Pinpoint the cell where the given text exists, returning its [X, Y] midpoint coordinate. 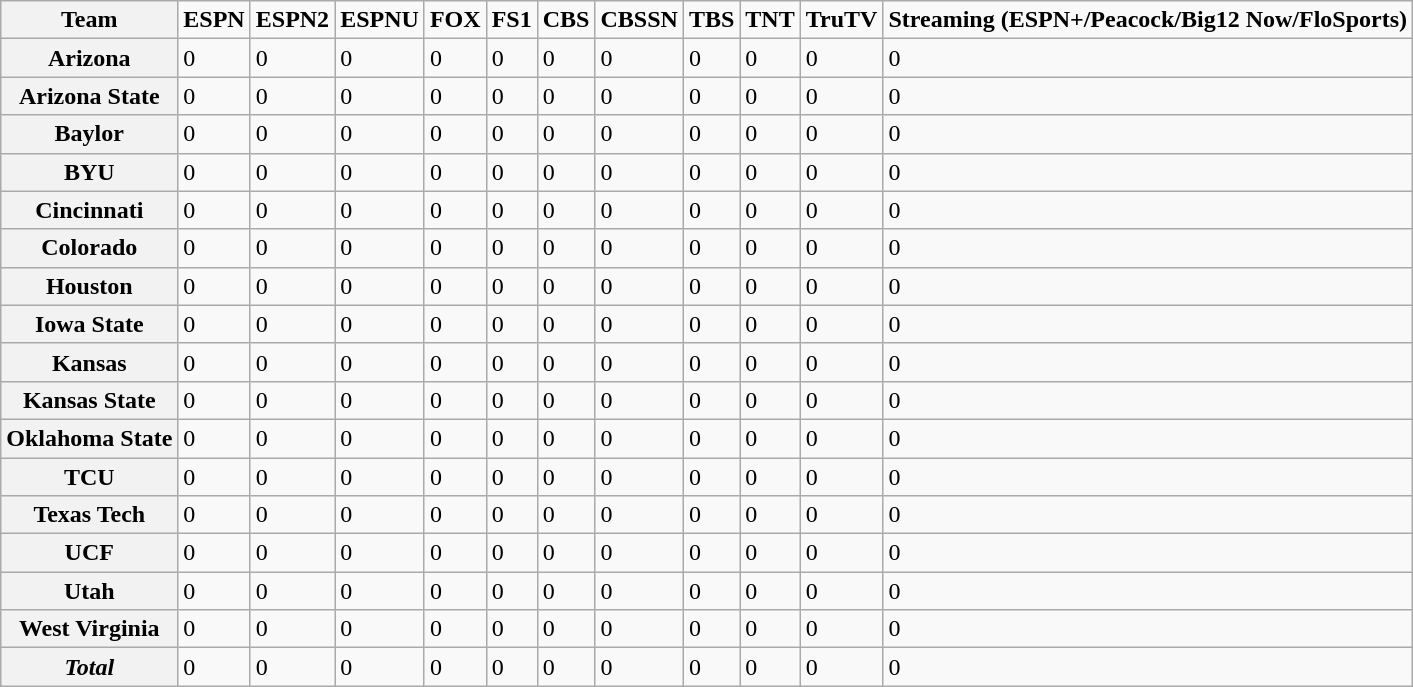
CBSSN [639, 20]
TCU [90, 477]
Arizona [90, 58]
FS1 [512, 20]
FOX [455, 20]
Cincinnati [90, 210]
TruTV [842, 20]
Kansas State [90, 400]
BYU [90, 172]
West Virginia [90, 629]
Baylor [90, 134]
Kansas [90, 362]
ESPNU [380, 20]
TBS [711, 20]
ESPN [214, 20]
Utah [90, 591]
Arizona State [90, 96]
Iowa State [90, 324]
TNT [770, 20]
ESPN2 [292, 20]
Colorado [90, 248]
Oklahoma State [90, 438]
Total [90, 667]
Houston [90, 286]
Texas Tech [90, 515]
Team [90, 20]
UCF [90, 553]
Streaming (ESPN+/Peacock/Big12 Now/FloSports) [1148, 20]
CBS [566, 20]
